From the cell containing the given text, extract its center point as [X, Y] coordinate. 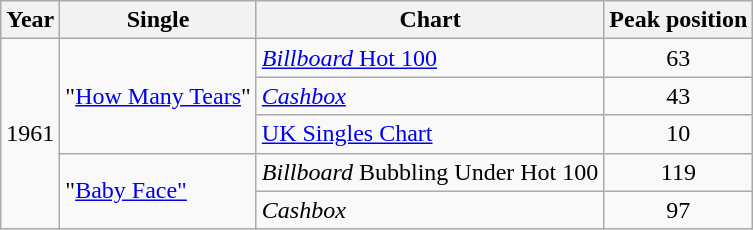
63 [678, 58]
Year [30, 20]
Chart [430, 20]
"Baby Face" [158, 191]
10 [678, 134]
Billboard Bubbling Under Hot 100 [430, 172]
Single [158, 20]
"How Many Tears" [158, 96]
Billboard Hot 100 [430, 58]
97 [678, 210]
119 [678, 172]
1961 [30, 134]
UK Singles Chart [430, 134]
43 [678, 96]
Peak position [678, 20]
